Capture the cell that displays the provided text and extract its [X, Y] central coordinate. 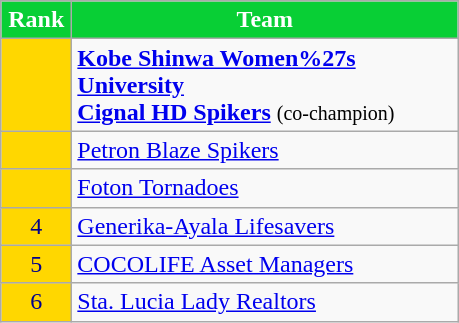
6 [36, 302]
Sta. Lucia Lady Realtors [265, 302]
5 [36, 264]
Team [265, 20]
Petron Blaze Spikers [265, 150]
Kobe Shinwa Women%27s UniversityCignal HD Spikers (co-champion) [265, 85]
Foton Tornadoes [265, 188]
Generika-Ayala Lifesavers [265, 226]
COCOLIFE Asset Managers [265, 264]
Rank [36, 20]
4 [36, 226]
